Capture the cell that displays the provided text and extract its (X, Y) central coordinate. 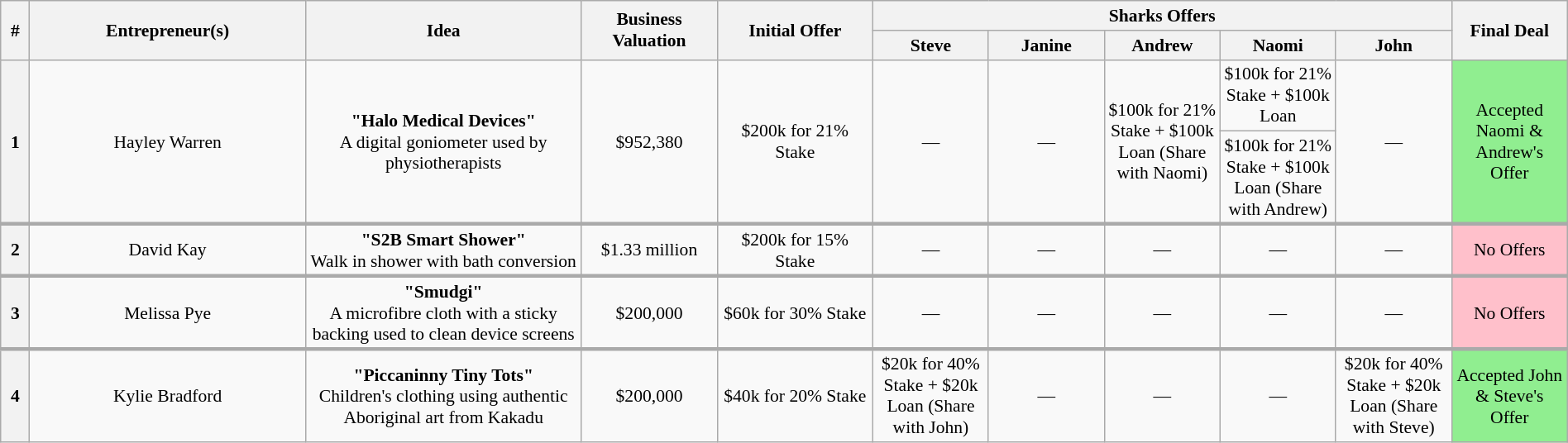
2 (15, 250)
Entrepreneur(s) (168, 30)
4 (15, 396)
John (1394, 45)
3 (15, 312)
$100k for 21% Stake + $100k Loan (Share with Naomi) (1162, 142)
Janine (1046, 45)
Melissa Pye (168, 312)
"Smudgi" A microfibre cloth with a sticky backing used to clean device screens (443, 312)
Initial Offer (795, 30)
$20k for 40% Stake + $20k Loan (Share with Steve) (1394, 396)
Idea (443, 30)
$100k for 21% Stake + $100k Loan (1278, 96)
Hayley Warren (168, 142)
Sharks Offers (1162, 16)
Accepted Naomi & Andrew's Offer (1509, 142)
Andrew (1162, 45)
$100k for 21% Stake + $100k Loan (Share with Andrew) (1278, 178)
$40k for 20% Stake (795, 396)
David Kay (168, 250)
$20k for 40% Stake + $20k Loan (Share with John) (930, 396)
Steve (930, 45)
Final Deal (1509, 30)
Accepted John & Steve's Offer (1509, 396)
$200k for 15% Stake (795, 250)
"Halo Medical Devices" A digital goniometer used by physiotherapists (443, 142)
Business Valuation (649, 30)
$60k for 30% Stake (795, 312)
# (15, 30)
1 (15, 142)
Kylie Bradford (168, 396)
$200k for 21% Stake (795, 142)
$1.33 million (649, 250)
$952,380 (649, 142)
"S2B Smart Shower" Walk in shower with bath conversion (443, 250)
Naomi (1278, 45)
"Piccaninny Tiny Tots" Children's clothing using authentic Aboriginal art from Kakadu (443, 396)
